For the text-containing cell, return its midpoint in [X, Y] coordinate format. 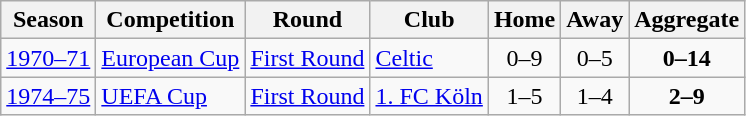
1–4 [595, 96]
Aggregate [687, 20]
Season [48, 20]
Celtic [429, 58]
0–14 [687, 58]
1974–75 [48, 96]
0–9 [524, 58]
European Cup [170, 58]
1–5 [524, 96]
Club [429, 20]
Competition [170, 20]
1. FC Köln [429, 96]
Away [595, 20]
1970–71 [48, 58]
2–9 [687, 96]
Round [308, 20]
0–5 [595, 58]
Home [524, 20]
UEFA Cup [170, 96]
